Provide the (x, y) coordinate of the cell's center where the given text is located.  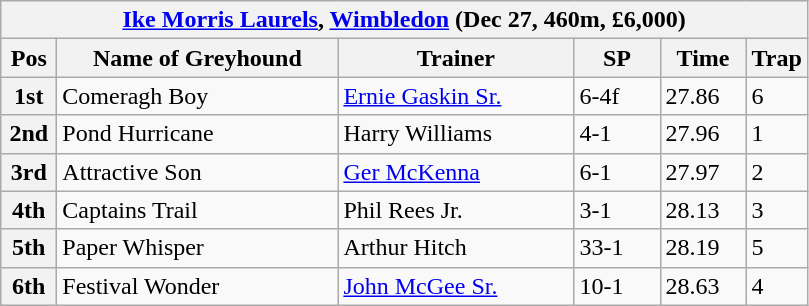
4 (776, 286)
27.97 (703, 172)
Paper Whisper (198, 248)
1 (776, 134)
28.13 (703, 210)
Trainer (456, 58)
Ike Morris Laurels, Wimbledon (Dec 27, 460m, £6,000) (404, 20)
John McGee Sr. (456, 286)
Attractive Son (198, 172)
Harry Williams (456, 134)
28.63 (703, 286)
Ernie Gaskin Sr. (456, 96)
Pos (29, 58)
Trap (776, 58)
3rd (29, 172)
4-1 (617, 134)
27.96 (703, 134)
3 (776, 210)
2 (776, 172)
5th (29, 248)
6-1 (617, 172)
Time (703, 58)
4th (29, 210)
Comeragh Boy (198, 96)
Name of Greyhound (198, 58)
27.86 (703, 96)
Arthur Hitch (456, 248)
Pond Hurricane (198, 134)
28.19 (703, 248)
10-1 (617, 286)
SP (617, 58)
Captains Trail (198, 210)
5 (776, 248)
6 (776, 96)
Phil Rees Jr. (456, 210)
6th (29, 286)
Ger McKenna (456, 172)
Festival Wonder (198, 286)
2nd (29, 134)
3-1 (617, 210)
33-1 (617, 248)
6-4f (617, 96)
1st (29, 96)
